Pinpoint the cell where the given text exists, returning its [X, Y] midpoint coordinate. 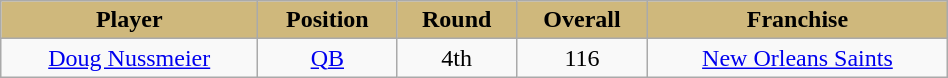
4th [456, 58]
QB [328, 58]
116 [582, 58]
Franchise [798, 20]
Doug Nussmeier [130, 58]
Round [456, 20]
New Orleans Saints [798, 58]
Player [130, 20]
Position [328, 20]
Overall [582, 20]
